Locate the cell with the specified text and output its [x, y] center coordinate. 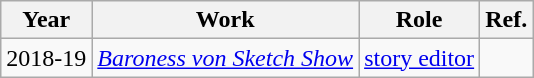
Work [226, 20]
story editor [420, 58]
Role [420, 20]
Baroness von Sketch Show [226, 58]
Year [46, 20]
Ref. [506, 20]
2018-19 [46, 58]
